Capture the cell that displays the provided text and extract its (x, y) central coordinate. 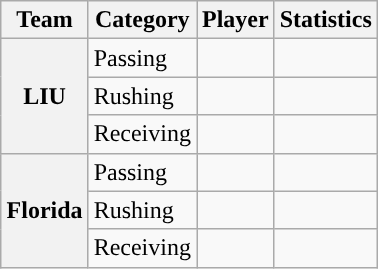
Player (235, 20)
Category (142, 20)
Statistics (326, 20)
Florida (44, 210)
LIU (44, 96)
Team (44, 20)
